Extract the [X, Y] coordinate from the center of the cell holding the provided text.  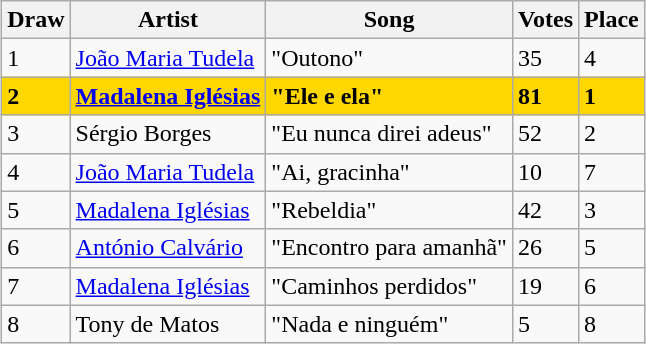
26 [545, 248]
"Rebeldia" [390, 210]
"Ai, gracinha" [390, 172]
"Caminhos perdidos" [390, 286]
10 [545, 172]
Votes [545, 20]
Tony de Matos [168, 324]
"Ele e ela" [390, 96]
Artist [168, 20]
"Nada e ninguém" [390, 324]
"Outono" [390, 58]
"Encontro para amanhã" [390, 248]
52 [545, 134]
Sérgio Borges [168, 134]
35 [545, 58]
Draw [36, 20]
Song [390, 20]
42 [545, 210]
19 [545, 286]
Place [612, 20]
81 [545, 96]
António Calvário [168, 248]
"Eu nunca direi adeus" [390, 134]
